Locate the cell with the specified text and output its [x, y] center coordinate. 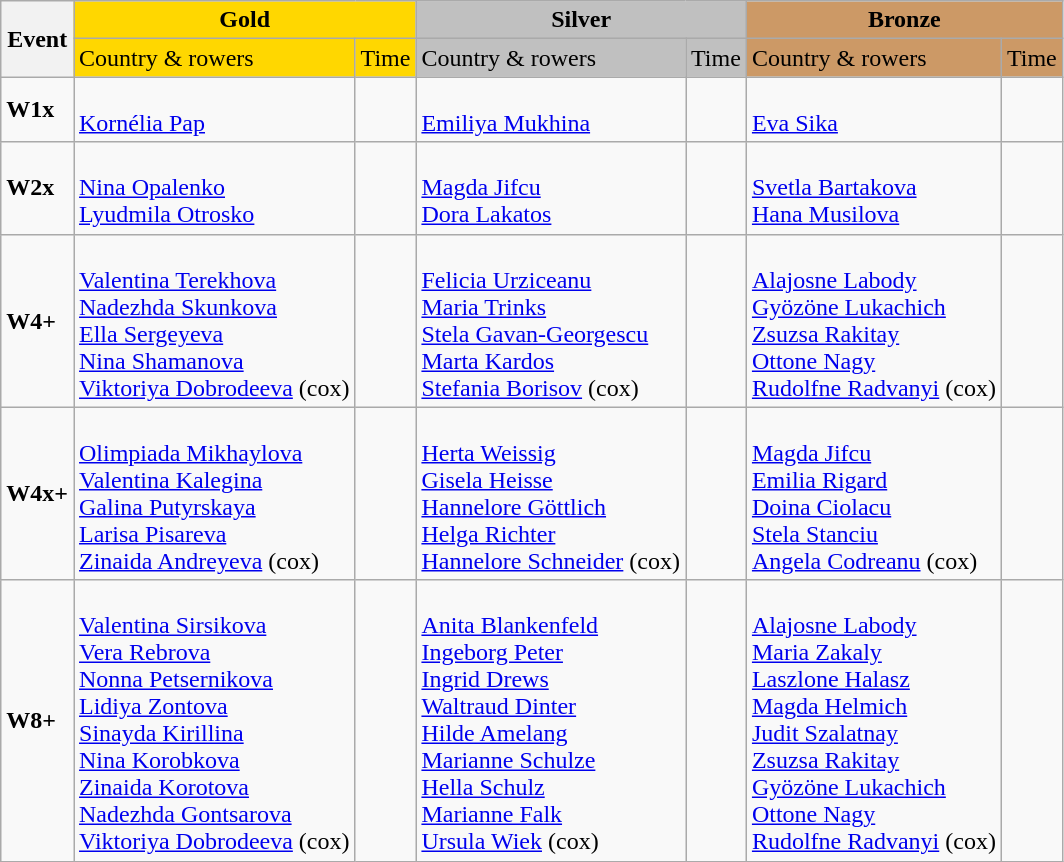
Felicia Urziceanu Maria Trinks Stela Gavan-Georgescu Marta Kardos Stefania Borisov (cox) [551, 320]
Gold [245, 20]
Nina Opalenko Lyudmila Otrosko [215, 188]
Kornélia Pap [215, 110]
W1x [38, 110]
W2x [38, 188]
Valentina Terekhova Nadezhda Skunkova Ella Sergeyeva Nina Shamanova Viktoriya Dobrodeeva (cox) [215, 320]
Magda Jifcu Dora Lakatos [551, 188]
Svetla Bartakova Hana Musilova [874, 188]
Eva Sika [874, 110]
Emiliya Mukhina [551, 110]
W4x+ [38, 494]
Herta Weissig Gisela Heisse Hannelore Göttlich Helga Richter Hannelore Schneider (cox) [551, 494]
Anita Blankenfeld Ingeborg Peter Ingrid Drews Waltraud Dinter Hilde Amelang Marianne Schulze Hella Schulz Marianne Falk Ursula Wiek (cox) [551, 720]
Event [38, 39]
Olimpiada Mikhaylova Valentina Kalegina Galina Putyrskaya Larisa Pisareva Zinaida Andreyeva (cox) [215, 494]
Alajosne Labody Gyözöne Lukachich Zsuzsa Rakitay Ottone Nagy Rudolfne Radvanyi (cox) [874, 320]
Magda Jifcu Emilia Rigard Doina Ciolacu Stela Stanciu Angela Codreanu (cox) [874, 494]
W4+ [38, 320]
W8+ [38, 720]
Bronze [904, 20]
Silver [581, 20]
Alajosne Labody Maria Zakaly Laszlone Halasz Magda Helmich Judit Szalatnay Zsuzsa Rakitay Gyözöne Lukachich Ottone Nagy Rudolfne Radvanyi (cox) [874, 720]
